Return the [x, y] coordinate for the center point of the cell that contains the specified text.  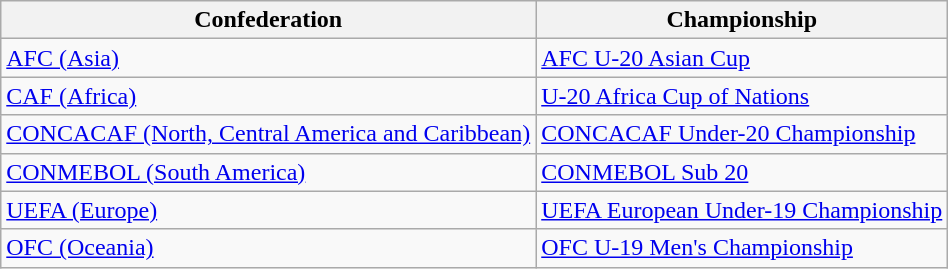
CONCACAF (North, Central America and Caribbean) [268, 134]
CAF (Africa) [268, 96]
CONCACAF Under-20 Championship [742, 134]
U-20 Africa Cup of Nations [742, 96]
Championship [742, 20]
UEFA (Europe) [268, 210]
AFC (Asia) [268, 58]
UEFA European Under-19 Championship [742, 210]
OFC U-19 Men's Championship [742, 248]
Confederation [268, 20]
OFC (Oceania) [268, 248]
CONMEBOL (South America) [268, 172]
AFC U-20 Asian Cup [742, 58]
CONMEBOL Sub 20 [742, 172]
